Capture the cell that displays the provided text and extract its (x, y) central coordinate. 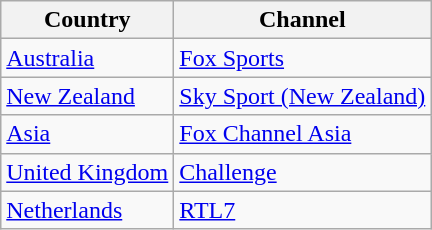
Country (88, 20)
Asia (88, 134)
Sky Sport (New Zealand) (302, 96)
Channel (302, 20)
Fox Sports (302, 58)
RTL7 (302, 210)
Australia (88, 58)
Fox Channel Asia (302, 134)
United Kingdom (88, 172)
Challenge (302, 172)
New Zealand (88, 96)
Netherlands (88, 210)
